Pinpoint the cell where the given text exists, returning its [X, Y] midpoint coordinate. 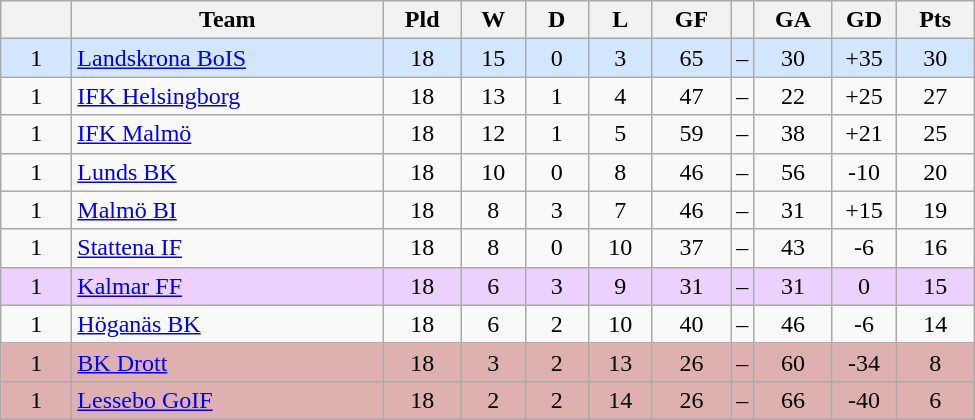
Kalmar FF [228, 286]
38 [794, 134]
GA [794, 20]
25 [936, 134]
+25 [864, 96]
9 [621, 286]
L [621, 20]
19 [936, 210]
Landskrona BoIS [228, 58]
-40 [864, 400]
12 [493, 134]
Lessebo GoIF [228, 400]
W [493, 20]
47 [692, 96]
GD [864, 20]
20 [936, 172]
Malmö BI [228, 210]
Pld [422, 20]
22 [794, 96]
5 [621, 134]
66 [794, 400]
-10 [864, 172]
Team [228, 20]
16 [936, 248]
-34 [864, 362]
BK Drott [228, 362]
27 [936, 96]
IFK Malmö [228, 134]
Pts [936, 20]
59 [692, 134]
IFK Helsingborg [228, 96]
7 [621, 210]
43 [794, 248]
GF [692, 20]
40 [692, 324]
Höganäs BK [228, 324]
+35 [864, 58]
D [557, 20]
+15 [864, 210]
4 [621, 96]
37 [692, 248]
Lunds BK [228, 172]
65 [692, 58]
+21 [864, 134]
60 [794, 362]
56 [794, 172]
Stattena IF [228, 248]
